For the text-containing cell, return its midpoint in [x, y] coordinate format. 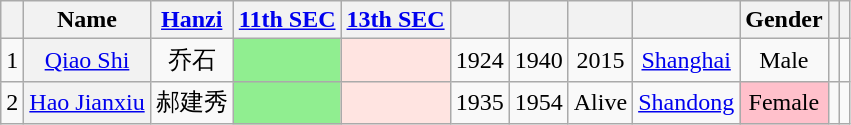
Shandong [686, 102]
乔石 [192, 60]
Alive [600, 102]
1 [12, 60]
Gender [784, 20]
Name [87, 20]
Hao Jianxiu [87, 102]
1940 [538, 60]
1935 [480, 102]
1954 [538, 102]
11th SEC [287, 20]
13th SEC [396, 20]
Female [784, 102]
2 [12, 102]
Shanghai [686, 60]
Male [784, 60]
1924 [480, 60]
2015 [600, 60]
郝建秀 [192, 102]
Qiao Shi [87, 60]
Hanzi [192, 20]
